From the cell containing the given text, extract its center point as (x, y) coordinate. 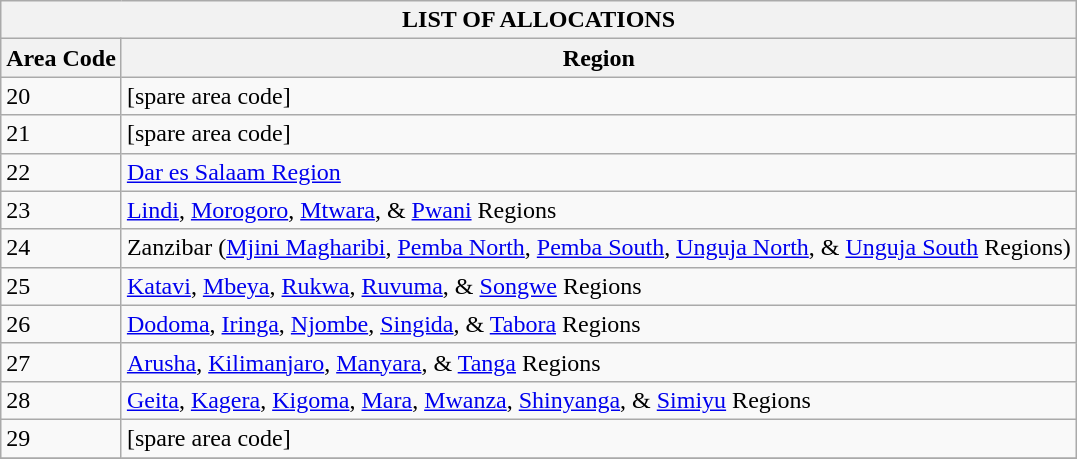
24 (62, 248)
22 (62, 172)
20 (62, 96)
Dar es Salaam Region (598, 172)
Dodoma, Iringa, Njombe, Singida, & Tabora Regions (598, 324)
26 (62, 324)
21 (62, 134)
Arusha, Kilimanjaro, Manyara, & Tanga Regions (598, 362)
LIST OF ALLOCATIONS (539, 20)
Lindi, Morogoro, Mtwara, & Pwani Regions (598, 210)
28 (62, 400)
29 (62, 438)
23 (62, 210)
27 (62, 362)
Region (598, 58)
Geita, Kagera, Kigoma, Mara, Mwanza, Shinyanga, & Simiyu Regions (598, 400)
25 (62, 286)
Area Code (62, 58)
Zanzibar (Mjini Magharibi, Pemba North, Pemba South, Unguja North, & Unguja South Regions) (598, 248)
Katavi, Mbeya, Rukwa, Ruvuma, & Songwe Regions (598, 286)
